Output the (X, Y) coordinate of the center of the cell containing the given text.  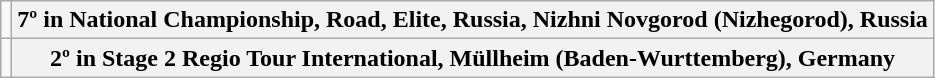
7º in National Championship, Road, Elite, Russia, Nizhni Novgorod (Nizhegorod), Russia (473, 20)
2º in Stage 2 Regio Tour International, Müllheim (Baden-Wurttemberg), Germany (473, 58)
